Search for the cell housing the specified text and yield its (X, Y) center coordinate. 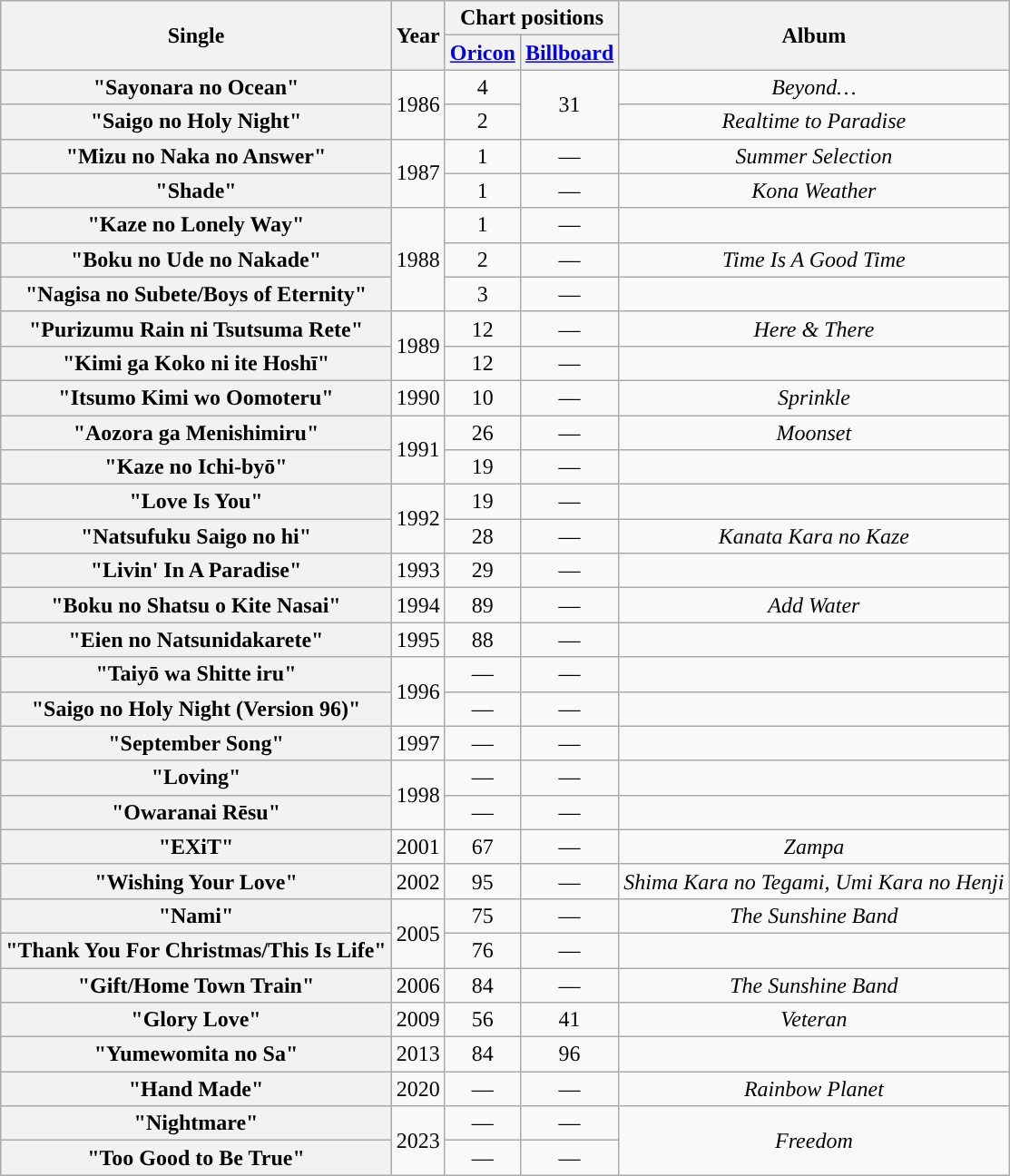
"Shade" (196, 191)
2009 (417, 1020)
Beyond… (814, 87)
"Wishing Your Love" (196, 881)
Sprinkle (814, 397)
Oricon (483, 53)
1998 (417, 795)
76 (483, 950)
56 (483, 1020)
Album (814, 35)
41 (569, 1020)
"Aozora ga Menishimiru" (196, 433)
1986 (417, 104)
2001 (417, 847)
Kanata Kara no Kaze (814, 536)
2002 (417, 881)
31 (569, 104)
67 (483, 847)
89 (483, 605)
1994 (417, 605)
1995 (417, 640)
"Nami" (196, 916)
1988 (417, 260)
Add Water (814, 605)
"Nagisa no Subete/Boys of Eternity" (196, 294)
2005 (417, 933)
"Thank You For Christmas/This Is Life" (196, 950)
28 (483, 536)
Time Is A Good Time (814, 260)
29 (483, 571)
"Glory Love" (196, 1020)
Rainbow Planet (814, 1089)
1992 (417, 519)
"Kimi ga Koko ni ite Hoshī" (196, 363)
96 (569, 1054)
"Livin' In A Paradise" (196, 571)
"Taiyō wa Shitte iru" (196, 674)
4 (483, 87)
88 (483, 640)
Chart positions (532, 18)
Moonset (814, 433)
2006 (417, 985)
Zampa (814, 847)
Single (196, 35)
"Too Good to Be True" (196, 1158)
"Natsufuku Saigo no hi" (196, 536)
1996 (417, 691)
Kona Weather (814, 191)
"Boku no Shatsu o Kite Nasai" (196, 605)
"Eien no Natsunidakarete" (196, 640)
"Kaze no Lonely Way" (196, 225)
"Mizu no Naka no Answer" (196, 156)
2023 (417, 1141)
Summer Selection (814, 156)
"Gift/Home Town Train" (196, 985)
"September Song" (196, 743)
"Yumewomita no Sa" (196, 1054)
1987 (417, 173)
Realtime to Paradise (814, 122)
"EXiT" (196, 847)
"Kaze no Ichi-byō" (196, 467)
Year (417, 35)
"Nightmare" (196, 1123)
26 (483, 433)
"Love Is You" (196, 502)
"Saigo no Holy Night" (196, 122)
"Boku no Ude no Nakade" (196, 260)
1990 (417, 397)
Here & There (814, 328)
10 (483, 397)
2013 (417, 1054)
"Hand Made" (196, 1089)
3 (483, 294)
2020 (417, 1089)
"Itsumo Kimi wo Oomoteru" (196, 397)
1993 (417, 571)
"Purizumu Rain ni Tsutsuma Rete" (196, 328)
Shima Kara no Tegami, Umi Kara no Henji (814, 881)
Veteran (814, 1020)
95 (483, 881)
75 (483, 916)
"Sayonara no Ocean" (196, 87)
1997 (417, 743)
1991 (417, 450)
"Owaranai Rēsu" (196, 812)
Billboard (569, 53)
Freedom (814, 1141)
1989 (417, 346)
"Saigo no Holy Night (Version 96)" (196, 709)
"Loving" (196, 778)
